Determine the [X, Y] coordinate at the center of the cell enclosing the given text.  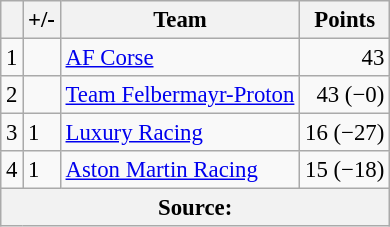
43 [345, 58]
2 [12, 95]
4 [12, 170]
15 (−18) [345, 170]
Source: [196, 208]
Team [180, 20]
Aston Martin Racing [180, 170]
Team Felbermayr-Proton [180, 95]
16 (−27) [345, 133]
3 [12, 133]
Luxury Racing [180, 133]
AF Corse [180, 58]
43 (−0) [345, 95]
+/- [42, 20]
Points [345, 20]
